Locate the cell with the specified text and output its (X, Y) center coordinate. 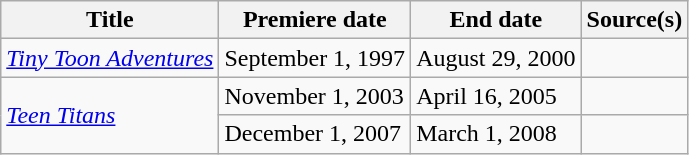
Tiny Toon Adventures (110, 58)
March 1, 2008 (496, 134)
End date (496, 20)
August 29, 2000 (496, 58)
Title (110, 20)
November 1, 2003 (315, 96)
Premiere date (315, 20)
September 1, 1997 (315, 58)
Teen Titans (110, 115)
December 1, 2007 (315, 134)
April 16, 2005 (496, 96)
Source(s) (634, 20)
